Capture the cell that displays the provided text and extract its [x, y] central coordinate. 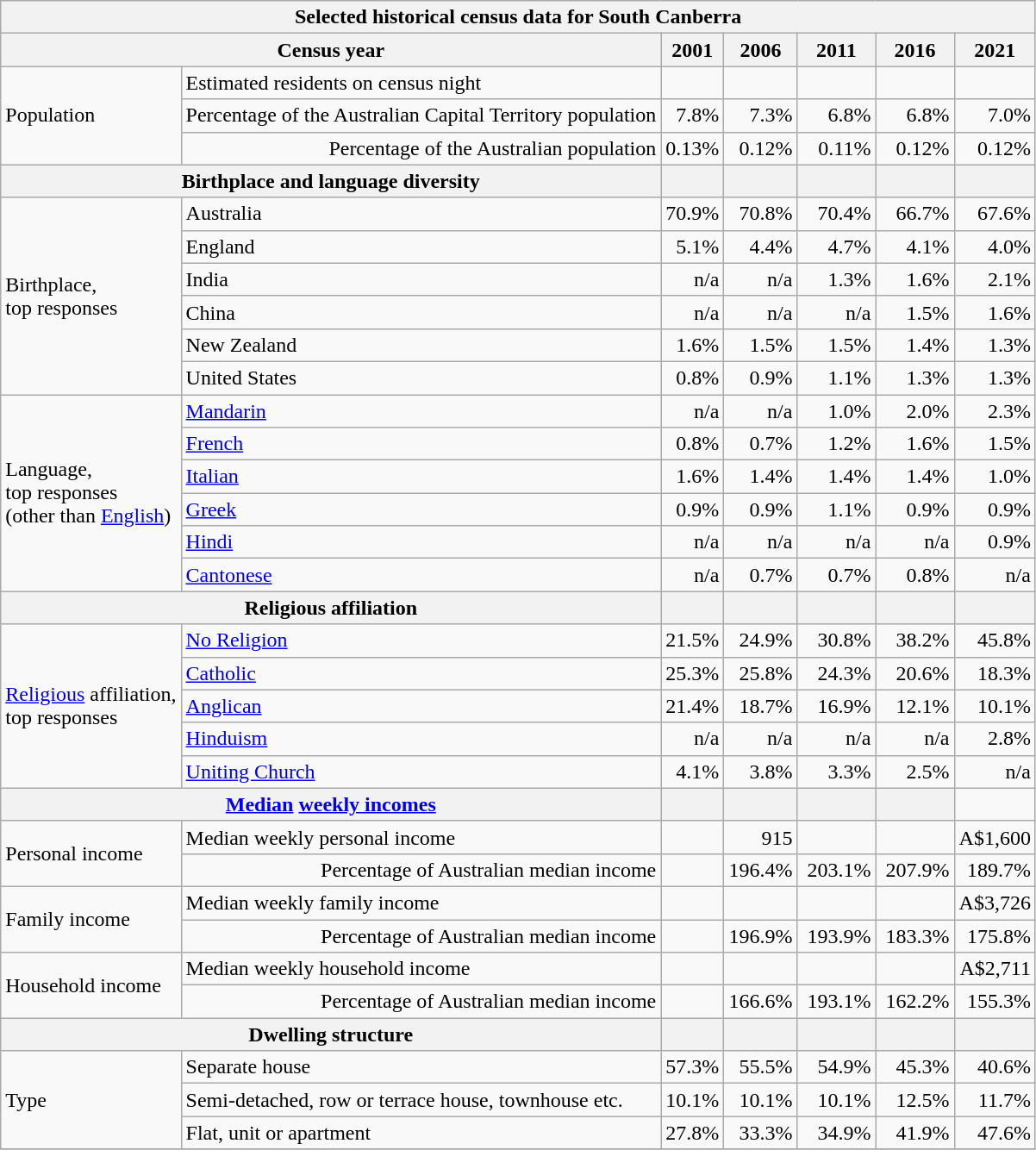
7.3% [760, 116]
Median weekly personal income [421, 837]
England [421, 247]
25.3% [693, 673]
4.7% [836, 247]
Mandarin [421, 411]
Uniting Church [421, 772]
A$1,600 [995, 837]
2.3% [995, 411]
Australia [421, 214]
27.8% [693, 1133]
33.3% [760, 1133]
193.9% [836, 935]
203.1% [836, 870]
New Zealand [421, 345]
70.4% [836, 214]
20.6% [915, 673]
Hindi [421, 542]
2.0% [915, 411]
China [421, 312]
47.6% [995, 1133]
Religious affiliation [331, 608]
Personal income [91, 853]
Percentage of the Australian Capital Territory population [421, 116]
Birthplace and language diversity [331, 181]
12.1% [915, 706]
Census year [331, 50]
1.2% [836, 444]
155.3% [995, 1002]
54.9% [836, 1067]
Religious affiliation,top responses [91, 706]
55.5% [760, 1067]
183.3% [915, 935]
70.8% [760, 214]
United States [421, 378]
45.3% [915, 1067]
38.2% [915, 641]
66.7% [915, 214]
Type [91, 1100]
Household income [91, 985]
2.8% [995, 739]
175.8% [995, 935]
12.5% [915, 1100]
Population [91, 116]
Hinduism [421, 739]
2001 [693, 50]
30.8% [836, 641]
207.9% [915, 870]
Selected historical census data for South Canberra [519, 17]
5.1% [693, 247]
40.6% [995, 1067]
67.6% [995, 214]
2.5% [915, 772]
2006 [760, 50]
3.8% [760, 772]
41.9% [915, 1133]
2021 [995, 50]
196.4% [760, 870]
166.6% [760, 1002]
Language,top responses(other than English) [91, 493]
Percentage of the Australian population [421, 148]
24.3% [836, 673]
7.8% [693, 116]
21.5% [693, 641]
25.8% [760, 673]
24.9% [760, 641]
16.9% [836, 706]
18.3% [995, 673]
2011 [836, 50]
21.4% [693, 706]
Italian [421, 477]
34.9% [836, 1133]
18.7% [760, 706]
162.2% [915, 1002]
Median weekly household income [421, 969]
4.4% [760, 247]
Greek [421, 509]
11.7% [995, 1100]
Separate house [421, 1067]
No Religion [421, 641]
Flat, unit or apartment [421, 1133]
189.7% [995, 870]
196.9% [760, 935]
Birthplace,top responses [91, 296]
India [421, 279]
A$2,711 [995, 969]
915 [760, 837]
7.0% [995, 116]
45.8% [995, 641]
Family income [91, 919]
57.3% [693, 1067]
Estimated residents on census night [421, 83]
0.13% [693, 148]
Anglican [421, 706]
Semi-detached, row or terrace house, townhouse etc. [421, 1100]
Cantonese [421, 575]
3.3% [836, 772]
French [421, 444]
A$3,726 [995, 903]
70.9% [693, 214]
193.1% [836, 1002]
Median weekly family income [421, 903]
0.11% [836, 148]
Median weekly incomes [331, 804]
Catholic [421, 673]
2016 [915, 50]
2.1% [995, 279]
Dwelling structure [331, 1034]
4.0% [995, 247]
